Extract the [x, y] coordinate from the center of the cell holding the provided text.  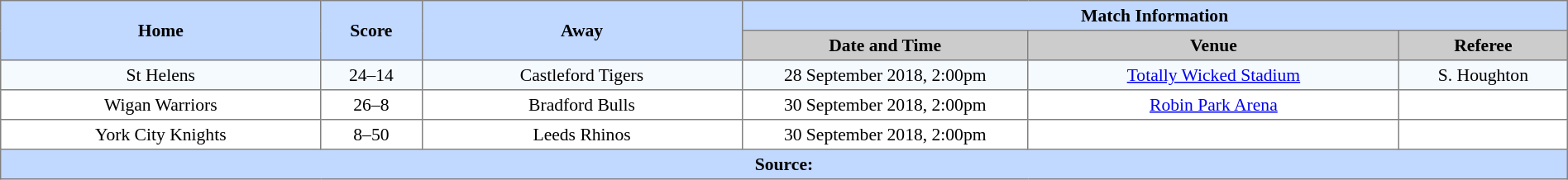
Score [371, 31]
York City Knights [160, 135]
Leeds Rhinos [582, 135]
Bradford Bulls [582, 105]
St Helens [160, 75]
Match Information [1154, 16]
28 September 2018, 2:00pm [885, 75]
26–8 [371, 105]
Wigan Warriors [160, 105]
Source: [784, 164]
S. Houghton [1483, 75]
Away [582, 31]
Home [160, 31]
8–50 [371, 135]
Castleford Tigers [582, 75]
Totally Wicked Stadium [1213, 75]
24–14 [371, 75]
Venue [1213, 45]
Robin Park Arena [1213, 105]
Referee [1483, 45]
Date and Time [885, 45]
